Locate the cell with the specified text and output its [x, y] center coordinate. 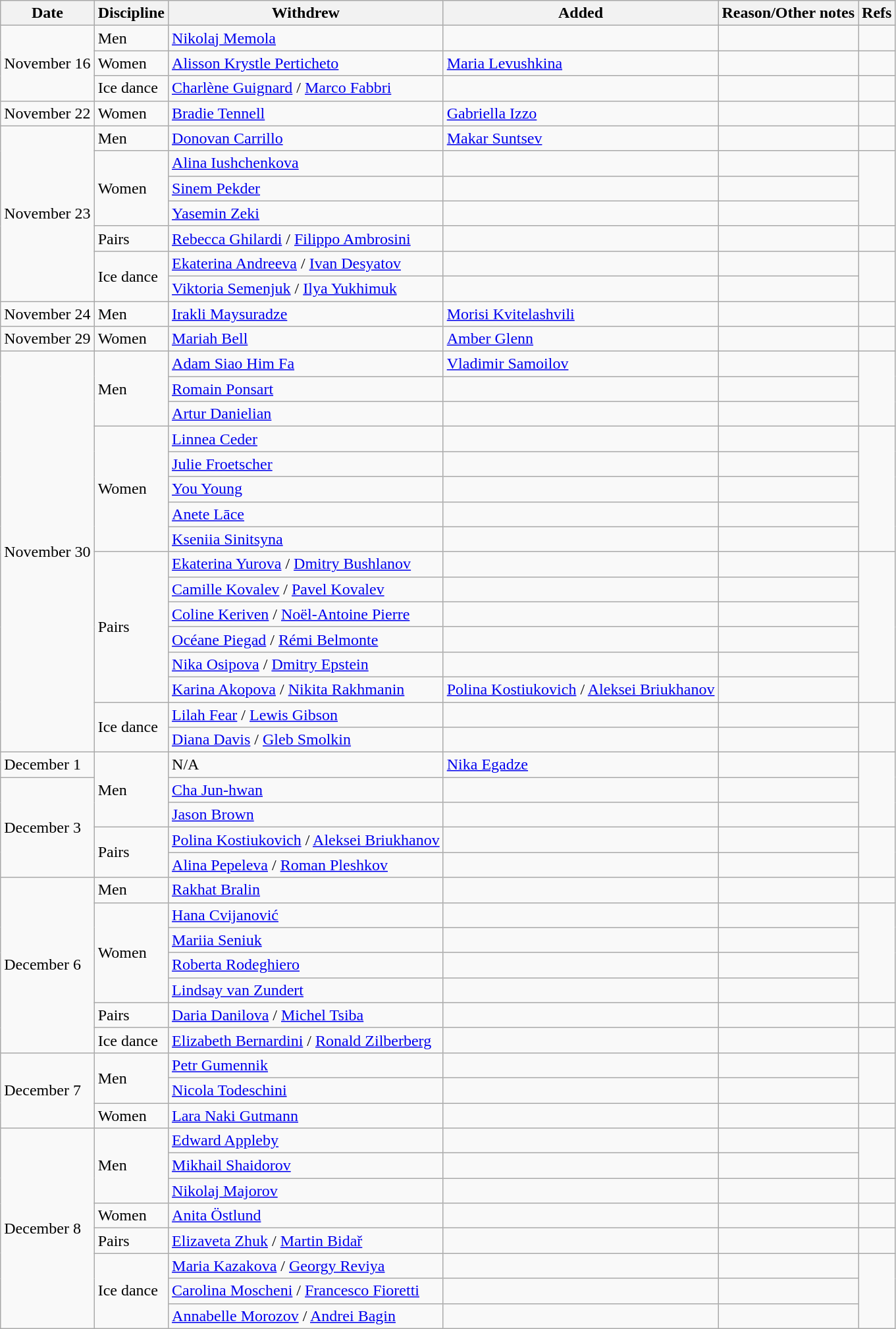
Daria Danilova / Michel Tsiba [306, 1015]
November 24 [47, 314]
Lilah Fear / Lewis Gibson [306, 714]
Roberta Rodeghiero [306, 965]
Romain Ponsart [306, 389]
December 3 [47, 827]
Jason Brown [306, 815]
Withdrew [306, 13]
Maria Kazakova / Georgy Reviya [306, 1266]
Charlène Guignard / Marco Fabbri [306, 88]
December 1 [47, 765]
N/A [306, 765]
Rebecca Ghilardi / Filippo Ambrosini [306, 238]
Makar Suntsev [581, 138]
Viktoria Semenjuk / Ilya Yukhimuk [306, 288]
Linnea Ceder [306, 439]
Added [581, 13]
Edward Appleby [306, 1141]
Ekaterina Andreeva / Ivan Desyatov [306, 263]
Julie Froetscher [306, 464]
Petr Gumennik [306, 1065]
Elizabeth Bernardini / Ronald Zilberberg [306, 1040]
Alina Pepeleva / Roman Pleshkov [306, 865]
December 8 [47, 1228]
December 7 [47, 1090]
Alisson Krystle Perticheto [306, 63]
Reason/Other notes [789, 13]
Mariah Bell [306, 339]
Annabelle Morozov / Andrei Bagin [306, 1316]
November 30 [47, 552]
Alina Iushchenkova [306, 163]
Coline Keriven / Noël-Antoine Pierre [306, 614]
Diana Davis / Gleb Smolkin [306, 740]
November 23 [47, 213]
Morisi Kvitelashvili [581, 314]
Amber Glenn [581, 339]
Anita Östlund [306, 1216]
Kseniia Sinitsyna [306, 539]
Nika Osipova / Dmitry Epstein [306, 664]
Elizaveta Zhuk / Martin Bidař [306, 1241]
Rakhat Bralin [306, 890]
Gabriella Izzo [581, 113]
Lara Naki Gutmann [306, 1116]
Nika Egadze [581, 765]
Lindsay van Zundert [306, 990]
November 22 [47, 113]
Vladimir Samoilov [581, 364]
Discipline [131, 13]
November 16 [47, 63]
Bradie Tennell [306, 113]
Donovan Carrillo [306, 138]
December 6 [47, 965]
Anete Lāce [306, 514]
Artur Danielian [306, 414]
Maria Levushkina [581, 63]
Sinem Pekder [306, 188]
Irakli Maysuradze [306, 314]
Nikolaj Memola [306, 38]
Océane Piegad / Rémi Belmonte [306, 639]
Camille Kovalev / Pavel Kovalev [306, 589]
Mariia Seniuk [306, 940]
Yasemin Zeki [306, 213]
You Young [306, 489]
Mikhail Shaidorov [306, 1166]
Karina Akopova / Nikita Rakhmanin [306, 689]
November 29 [47, 339]
Hana Cvijanović [306, 915]
Refs [877, 13]
Date [47, 13]
Ekaterina Yurova / Dmitry Bushlanov [306, 564]
Adam Siao Him Fa [306, 364]
Nikolaj Majorov [306, 1191]
Cha Jun-hwan [306, 790]
Nicola Todeschini [306, 1090]
Carolina Moscheni / Francesco Fioretti [306, 1291]
